Determine the [X, Y] coordinate at the center of the cell enclosing the given text.  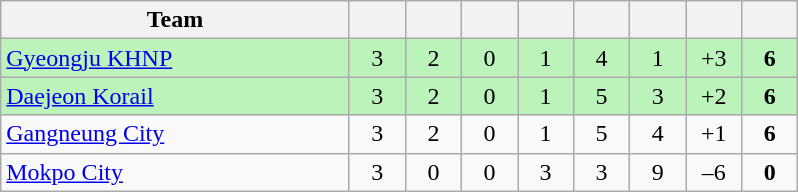
–6 [714, 172]
Team [176, 20]
Gyeongju KHNP [176, 58]
+2 [714, 96]
Mokpo City [176, 172]
9 [658, 172]
+1 [714, 134]
Daejeon Korail [176, 96]
+3 [714, 58]
Gangneung City [176, 134]
